Return the [X, Y] coordinate for the center point of the cell that contains the specified text.  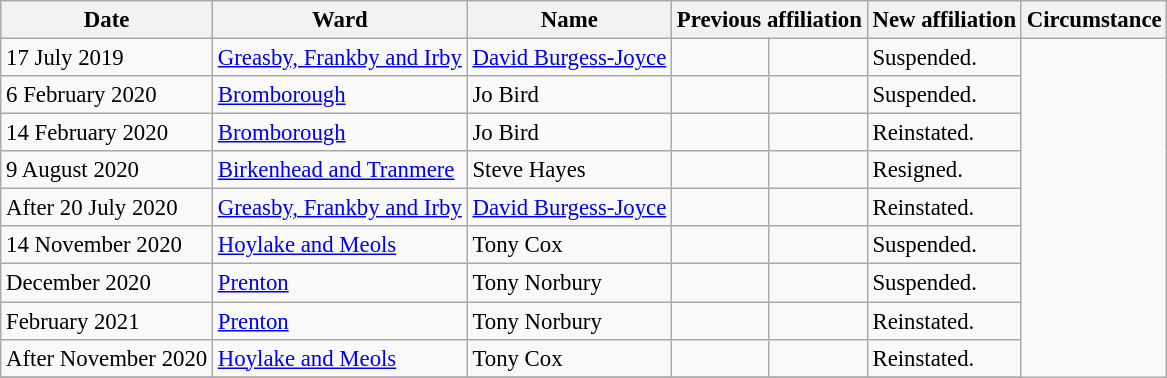
Resigned. [944, 170]
New affiliation [944, 20]
Name [569, 20]
17 July 2019 [107, 58]
Previous affiliation [770, 20]
After 20 July 2020 [107, 208]
February 2021 [107, 321]
Steve Hayes [569, 170]
Ward [340, 20]
Circumstance [1094, 20]
After November 2020 [107, 358]
Birkenhead and Tranmere [340, 170]
Date [107, 20]
14 November 2020 [107, 245]
December 2020 [107, 283]
9 August 2020 [107, 170]
14 February 2020 [107, 133]
6 February 2020 [107, 95]
